Extract the (X, Y) coordinate from the center of the cell holding the provided text.  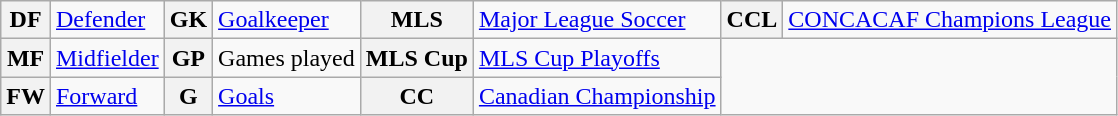
Forward (107, 96)
CCL (752, 20)
FW (26, 96)
MLS (416, 20)
CONCACAF Champions League (950, 20)
MF (26, 58)
GP (188, 58)
DF (26, 20)
Games played (287, 58)
GK (188, 20)
Midfielder (107, 58)
MLS Cup Playoffs (597, 58)
G (188, 96)
Major League Soccer (597, 20)
CC (416, 96)
Goalkeeper (287, 20)
Canadian Championship (597, 96)
Goals (287, 96)
MLS Cup (416, 58)
Defender (107, 20)
